Output the (x, y) coordinate of the center of the cell containing the given text.  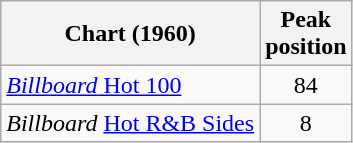
Peakposition (306, 34)
84 (306, 85)
Chart (1960) (130, 34)
Billboard Hot 100 (130, 85)
Billboard Hot R&B Sides (130, 123)
8 (306, 123)
